From the cell containing the given text, extract its center point as [x, y] coordinate. 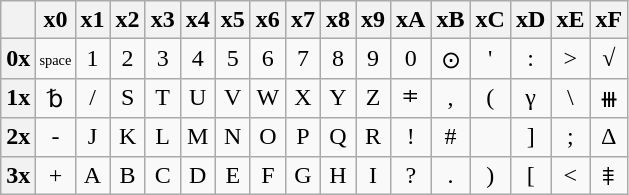
Q [338, 137]
W [268, 98]
Z [374, 98]
, [450, 98]
0x [18, 59]
space [56, 59]
3x [18, 175]
S [128, 98]
√ [609, 59]
x7 [302, 20]
9 [374, 59]
H [338, 175]
7 [302, 59]
2 [128, 59]
X [302, 98]
E [232, 175]
1 [92, 59]
? [411, 175]
0 [411, 59]
N [232, 137]
M [198, 137]
A [92, 175]
␢ [56, 98]
xF [609, 20]
U [198, 98]
x0 [56, 20]
P [302, 137]
) [490, 175]
xE [570, 20]
⧻ [609, 98]
x1 [92, 20]
x4 [198, 20]
x5 [232, 20]
' [490, 59]
. [450, 175]
R [374, 137]
- [56, 137]
Δ [609, 137]
1x [18, 98]
< [570, 175]
xC [490, 20]
⧧ [411, 98]
xA [411, 20]
\ [570, 98]
xB [450, 20]
T [162, 98]
⯒ [609, 175]
> [570, 59]
O [268, 137]
2x [18, 137]
B [128, 175]
6 [268, 59]
K [128, 137]
I [374, 175]
( [490, 98]
L [162, 137]
x6 [268, 20]
V [232, 98]
# [450, 137]
⊙ [450, 59]
+ [56, 175]
8 [338, 59]
Y [338, 98]
; [570, 137]
x9 [374, 20]
x8 [338, 20]
G [302, 175]
: [530, 59]
5 [232, 59]
J [92, 137]
[ [530, 175]
x2 [128, 20]
! [411, 137]
4 [198, 59]
C [162, 175]
/ [92, 98]
3 [162, 59]
D [198, 175]
F [268, 175]
x3 [162, 20]
xD [530, 20]
γ [530, 98]
] [530, 137]
